Pinpoint the cell where the given text exists, returning its [x, y] midpoint coordinate. 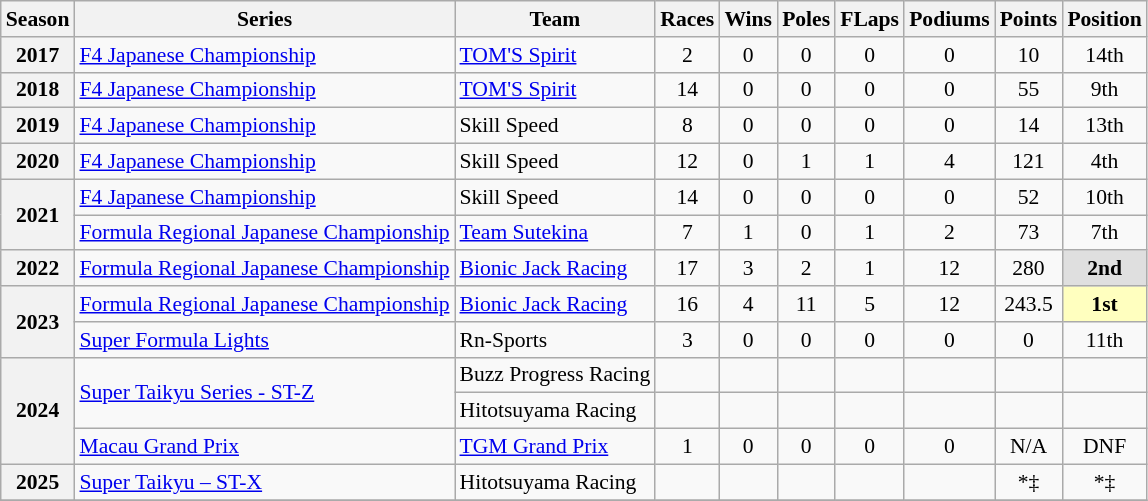
13th [1104, 126]
Points [1029, 19]
Podiums [950, 19]
8 [687, 126]
Super Taikyu Series - ST-Z [264, 392]
10th [1104, 197]
Series [264, 19]
73 [1029, 233]
DNF [1104, 447]
2017 [38, 55]
55 [1029, 90]
2019 [38, 126]
7 [687, 233]
243.5 [1029, 304]
9th [1104, 90]
4th [1104, 162]
280 [1029, 269]
TGM Grand Prix [554, 447]
N/A [1029, 447]
Wins [748, 19]
2nd [1104, 269]
Macau Grand Prix [264, 447]
11th [1104, 340]
Super Formula Lights [264, 340]
2018 [38, 90]
2021 [38, 214]
Races [687, 19]
1st [1104, 304]
Poles [806, 19]
121 [1029, 162]
14th [1104, 55]
10 [1029, 55]
2022 [38, 269]
2023 [38, 322]
Position [1104, 19]
52 [1029, 197]
2020 [38, 162]
2024 [38, 410]
2025 [38, 482]
Buzz Progress Racing [554, 375]
16 [687, 304]
5 [870, 304]
Season [38, 19]
Team Sutekina [554, 233]
Rn-Sports [554, 340]
Super Taikyu – ST-X [264, 482]
17 [687, 269]
FLaps [870, 19]
7th [1104, 233]
11 [806, 304]
Team [554, 19]
